Extract the (x, y) coordinate from the center of the cell holding the provided text.  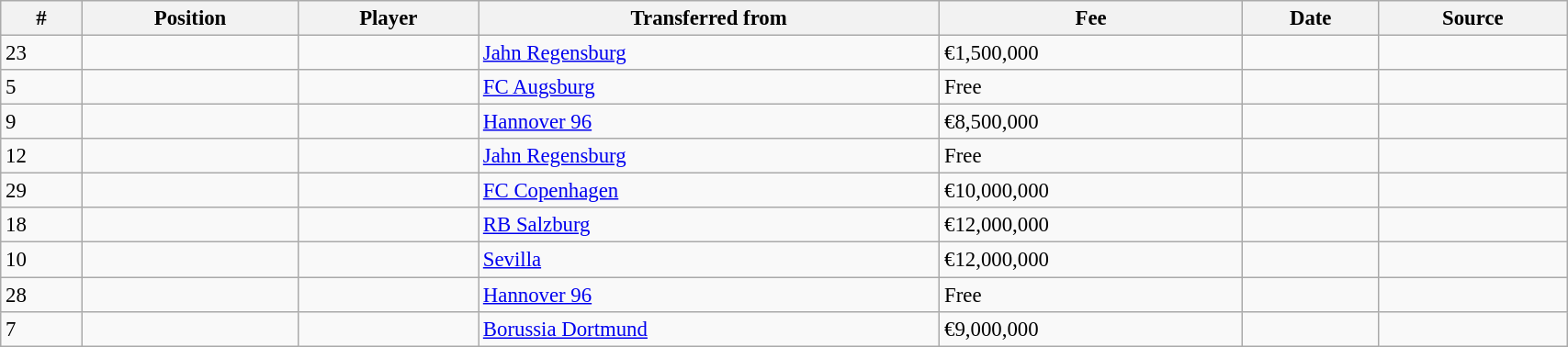
RB Salzburg (709, 225)
€10,000,000 (1091, 191)
Date (1310, 18)
7 (41, 329)
Borussia Dortmund (709, 329)
29 (41, 191)
12 (41, 156)
€8,500,000 (1091, 122)
5 (41, 87)
18 (41, 225)
FC Augsburg (709, 87)
10 (41, 260)
Fee (1091, 18)
€9,000,000 (1091, 329)
€1,500,000 (1091, 53)
Transferred from (709, 18)
FC Copenhagen (709, 191)
23 (41, 53)
Source (1473, 18)
# (41, 18)
Sevilla (709, 260)
Position (190, 18)
28 (41, 295)
9 (41, 122)
Player (389, 18)
